Pinpoint the cell where the given text exists, returning its (X, Y) midpoint coordinate. 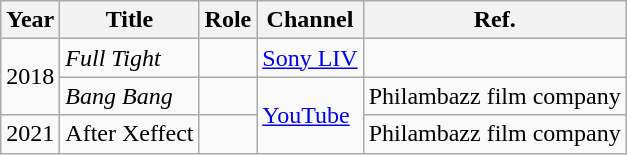
Role (228, 20)
Year (30, 20)
Bang Bang (130, 96)
Sony LIV (310, 58)
Title (130, 20)
Channel (310, 20)
After Xeffect (130, 134)
YouTube (310, 115)
Full Tight (130, 58)
2021 (30, 134)
Ref. (494, 20)
2018 (30, 77)
